Determine the (x, y) coordinate at the center of the cell enclosing the given text.  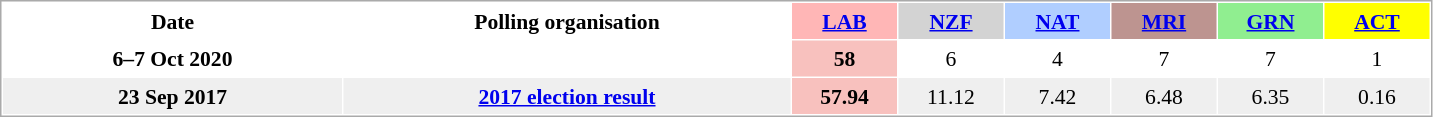
GRN (1270, 21)
ACT (1376, 21)
4 (1058, 58)
23 Sep 2017 (172, 96)
NZF (950, 21)
11.12 (950, 96)
58 (844, 58)
0.16 (1376, 96)
LAB (844, 21)
MRI (1164, 21)
57.94 (844, 96)
6 (950, 58)
NAT (1058, 21)
Polling organisation (568, 21)
6.35 (1270, 96)
6–7 Oct 2020 (172, 58)
7.42 (1058, 96)
6.48 (1164, 96)
1 (1376, 58)
Date (172, 21)
2017 election result (568, 96)
